Capture the cell that displays the provided text and extract its (x, y) central coordinate. 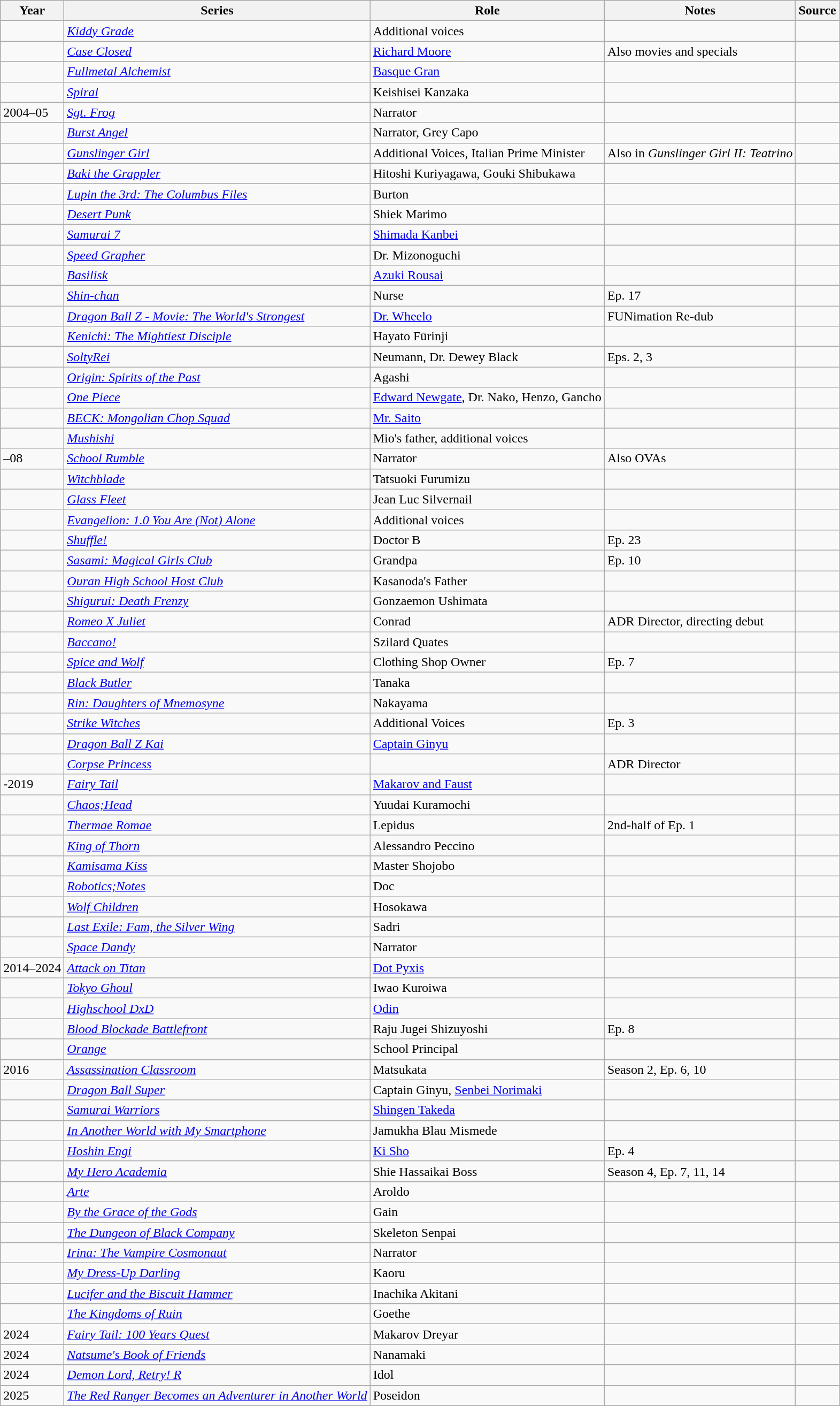
Desert Punk (217, 214)
Corpse Princess (217, 764)
Captain Ginyu (487, 744)
Kenichi: The Mightiest Disciple (217, 337)
Robotics;Notes (217, 886)
2016 (32, 1069)
Lupin the 3rd: The Columbus Files (217, 194)
Thermae Romae (217, 825)
Sasami: Magical Girls Club (217, 560)
Irina: The Vampire Cosmonaut (217, 1253)
Agashi (487, 377)
-2019 (32, 784)
Black Butler (217, 683)
Source (817, 11)
Makarov Dreyar (487, 1334)
Yuudai Kuramochi (487, 805)
Year (32, 11)
Basilisk (217, 276)
The Dungeon of Black Company (217, 1232)
Chaos;Head (217, 805)
Rin: Daughters of Mnemosyne (217, 703)
Orange (217, 1049)
–08 (32, 459)
Tokyo Ghoul (217, 988)
Richard Moore (487, 51)
Wolf Children (217, 907)
Samurai 7 (217, 234)
Also in Gunslinger Girl II: Teatrino (700, 153)
2nd-half of Ep. 1 (700, 825)
Basque Gran (487, 72)
Kiddy Grade (217, 31)
Goethe (487, 1314)
BECK: Mongolian Chop Squad (217, 418)
Skeleton Senpai (487, 1232)
Romeo X Juliet (217, 622)
Gonzaemon Ushimata (487, 601)
Odin (487, 1008)
Season 2, Ep. 6, 10 (700, 1069)
Captain Ginyu, Senbei Norimaki (487, 1090)
Attack on Titan (217, 968)
Kasanoda's Father (487, 580)
Iwao Kuroiwa (487, 988)
King of Thorn (217, 845)
Hosokawa (487, 907)
Ep. 10 (700, 560)
ADR Director, directing debut (700, 622)
School Rumble (217, 459)
Origin: Spirits of the Past (217, 377)
Fairy Tail: 100 Years Quest (217, 1334)
Ki Sho (487, 1151)
School Principal (487, 1049)
Inachika Akitani (487, 1294)
Doctor B (487, 540)
Nakayama (487, 703)
Demon Lord, Retry! R (217, 1375)
Narrator, Grey Capo (487, 133)
Kaoru (487, 1273)
Mr. Saito (487, 418)
Dr. Mizonoguchi (487, 255)
Makarov and Faust (487, 784)
The Red Ranger Becomes an Adventurer in Another World (217, 1395)
Shiek Marimo (487, 214)
Nurse (487, 296)
Hoshin Engi (217, 1151)
Azuki Rousai (487, 276)
Kamisama Kiss (217, 866)
Ep. 23 (700, 540)
FUNimation Re-dub (700, 316)
Fullmetal Alchemist (217, 72)
Role (487, 11)
Clothing Shop Owner (487, 662)
Dot Pyxis (487, 968)
Dragon Ball Z Kai (217, 744)
Poseidon (487, 1395)
Natsume's Book of Friends (217, 1355)
Keishisei Kanzaka (487, 92)
Case Closed (217, 51)
Shingen Takeda (487, 1110)
Fairy Tail (217, 784)
Spice and Wolf (217, 662)
Ep. 3 (700, 723)
The Kingdoms of Ruin (217, 1314)
Also OVAs (700, 459)
Shin-chan (217, 296)
Dragon Ball Z - Movie: The World's Strongest (217, 316)
Baki the Grappler (217, 173)
In Another World with My Smartphone (217, 1130)
Neumann, Dr. Dewey Black (487, 357)
Mio's father, additional voices (487, 438)
Shimada Kanbei (487, 234)
Szilard Quates (487, 642)
Additional Voices, Italian Prime Minister (487, 153)
One Piece (217, 398)
Shie Hassaikai Boss (487, 1171)
Arte (217, 1191)
Burst Angel (217, 133)
Space Dandy (217, 947)
Assassination Classroom (217, 1069)
Ep. 17 (700, 296)
Eps. 2, 3 (700, 357)
Gain (487, 1212)
Samurai Warriors (217, 1110)
Ouran High School Host Club (217, 580)
Jean Luc Silvernail (487, 499)
Series (217, 11)
Raju Jugei Shizuyoshi (487, 1029)
Ep. 7 (700, 662)
Witchblade (217, 479)
Baccano! (217, 642)
Lepidus (487, 825)
Mushishi (217, 438)
Shuffle! (217, 540)
Idol (487, 1375)
Notes (700, 11)
Matsukata (487, 1069)
Tatsuoki Furumizu (487, 479)
Ep. 8 (700, 1029)
Shigurui: Death Frenzy (217, 601)
Additional Voices (487, 723)
SoltyRei (217, 357)
Alessandro Peccino (487, 845)
Sgt. Frog (217, 112)
Speed Grapher (217, 255)
Last Exile: Fam, the Silver Wing (217, 927)
Edward Newgate, Dr. Nako, Henzo, Gancho (487, 398)
Aroldo (487, 1191)
2004–05 (32, 112)
Also movies and specials (700, 51)
Dragon Ball Super (217, 1090)
Spiral (217, 92)
Doc (487, 886)
Lucifer and the Biscuit Hammer (217, 1294)
Sadri (487, 927)
Glass Fleet (217, 499)
Nanamaki (487, 1355)
Strike Witches (217, 723)
Highschool DxD (217, 1008)
Gunslinger Girl (217, 153)
Blood Blockade Battlefront (217, 1029)
By the Grace of the Gods (217, 1212)
Hayato Fūrinji (487, 337)
Master Shojobo (487, 866)
Conrad (487, 622)
Grandpa (487, 560)
Season 4, Ep. 7, 11, 14 (700, 1171)
Jamukha Blau Mismede (487, 1130)
Hitoshi Kuriyagawa, Gouki Shibukawa (487, 173)
Evangelion: 1.0 You Are (Not) Alone (217, 519)
Ep. 4 (700, 1151)
My Hero Academia (217, 1171)
My Dress-Up Darling (217, 1273)
Burton (487, 194)
2014–2024 (32, 968)
Tanaka (487, 683)
2025 (32, 1395)
Dr. Wheelo (487, 316)
ADR Director (700, 764)
